Provide the (x, y) coordinate of the cell's center where the given text is located.  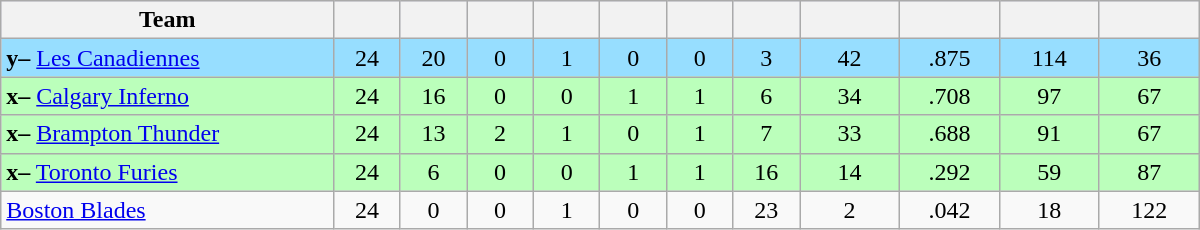
97 (1049, 96)
20 (434, 58)
7 (766, 134)
87 (1149, 172)
.042 (950, 210)
x– Brampton Thunder (168, 134)
36 (1149, 58)
.708 (950, 96)
.688 (950, 134)
114 (1049, 58)
14 (850, 172)
x– Calgary Inferno (168, 96)
13 (434, 134)
3 (766, 58)
Team (168, 20)
.875 (950, 58)
59 (1049, 172)
33 (850, 134)
.292 (950, 172)
18 (1049, 210)
y– Les Canadiennes (168, 58)
x– Toronto Furies (168, 172)
23 (766, 210)
91 (1049, 134)
42 (850, 58)
34 (850, 96)
122 (1149, 210)
Boston Blades (168, 210)
